For the text-containing cell, return its midpoint in (x, y) coordinate format. 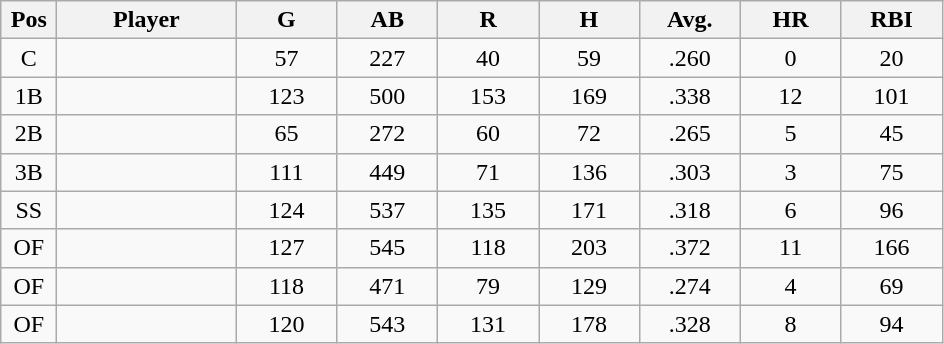
0 (790, 58)
500 (388, 96)
59 (590, 58)
20 (892, 58)
HR (790, 20)
11 (790, 248)
537 (388, 210)
129 (590, 286)
40 (488, 58)
543 (388, 324)
136 (590, 172)
171 (590, 210)
SS (29, 210)
6 (790, 210)
1B (29, 96)
Pos (29, 20)
79 (488, 286)
Avg. (690, 20)
H (590, 20)
.338 (690, 96)
71 (488, 172)
123 (286, 96)
45 (892, 134)
5 (790, 134)
127 (286, 248)
12 (790, 96)
.265 (690, 134)
G (286, 20)
178 (590, 324)
AB (388, 20)
65 (286, 134)
75 (892, 172)
3 (790, 172)
203 (590, 248)
2B (29, 134)
166 (892, 248)
.260 (690, 58)
69 (892, 286)
131 (488, 324)
R (488, 20)
.303 (690, 172)
Player (146, 20)
.372 (690, 248)
60 (488, 134)
135 (488, 210)
8 (790, 324)
153 (488, 96)
120 (286, 324)
227 (388, 58)
111 (286, 172)
471 (388, 286)
RBI (892, 20)
.328 (690, 324)
4 (790, 286)
169 (590, 96)
57 (286, 58)
124 (286, 210)
.318 (690, 210)
3B (29, 172)
449 (388, 172)
96 (892, 210)
101 (892, 96)
545 (388, 248)
272 (388, 134)
72 (590, 134)
C (29, 58)
.274 (690, 286)
94 (892, 324)
